Output the [x, y] coordinate of the center of the cell containing the given text.  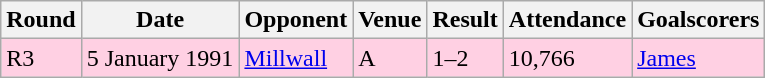
Venue [390, 20]
Round [41, 20]
Millwall [296, 58]
A [390, 58]
R3 [41, 58]
5 January 1991 [160, 58]
Result [465, 20]
Opponent [296, 20]
Attendance [567, 20]
1–2 [465, 58]
10,766 [567, 58]
Goalscorers [698, 20]
Date [160, 20]
James [698, 58]
